Identify which cell holds the provided text, then report its (X, Y) central coordinate. 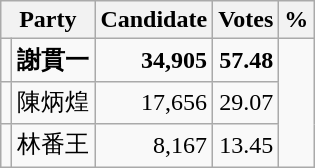
Votes (246, 20)
17,656 (154, 102)
% (296, 20)
29.07 (246, 102)
謝貫一 (54, 60)
8,167 (154, 146)
Party (48, 20)
陳炳煌 (54, 102)
57.48 (246, 60)
Candidate (154, 20)
34,905 (154, 60)
13.45 (246, 146)
林番王 (54, 146)
